Determine the [x, y] coordinate at the center of the cell enclosing the given text.  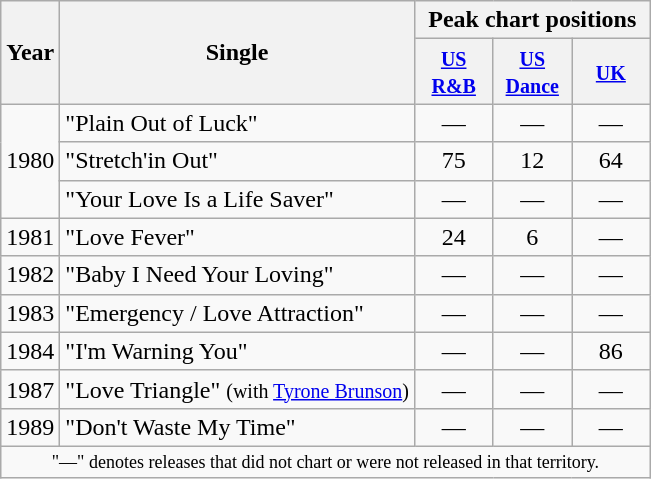
UK [612, 72]
1987 [30, 389]
"Love Triangle" (with Tyrone Brunson) [238, 389]
"Plain Out of Luck" [238, 123]
"Love Fever" [238, 237]
US Dance [532, 72]
12 [532, 161]
1983 [30, 313]
US R&B [454, 72]
86 [612, 351]
75 [454, 161]
1981 [30, 237]
"Your Love Is a Life Saver" [238, 199]
Year [30, 52]
Single [238, 52]
"—" denotes releases that did not chart or were not released in that territory. [326, 462]
"Don't Waste My Time" [238, 427]
"I'm Warning You" [238, 351]
24 [454, 237]
1989 [30, 427]
1984 [30, 351]
"Emergency / Love Attraction" [238, 313]
"Baby I Need Your Loving" [238, 275]
1982 [30, 275]
6 [532, 237]
64 [612, 161]
Peak chart positions [532, 20]
"Stretch'in Out" [238, 161]
1980 [30, 161]
